Locate the cell with the specified text and output its (x, y) center coordinate. 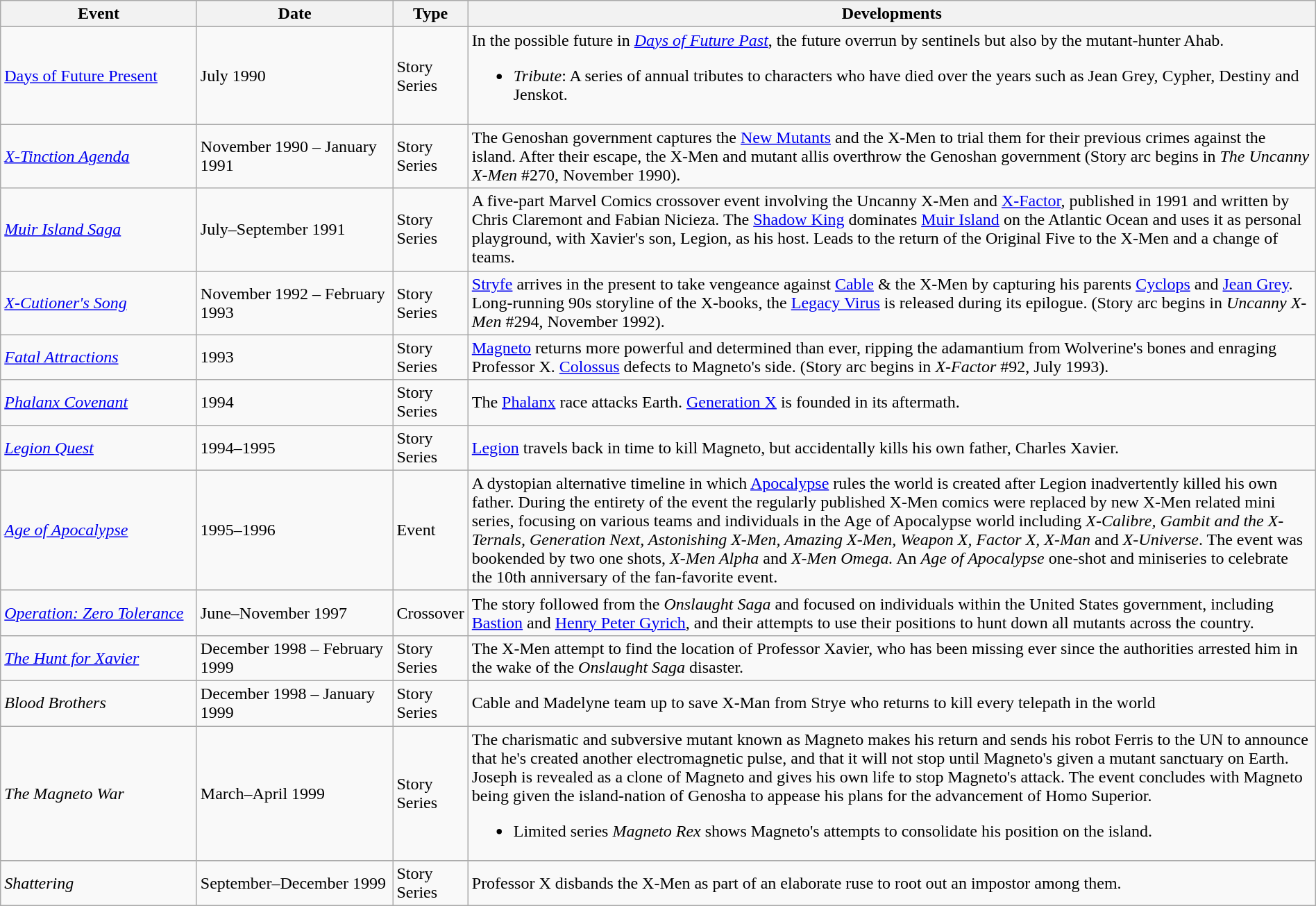
Muir Island Saga (99, 229)
X-Tinction Agenda (99, 156)
Legion travels back in time to kill Magneto, but accidentally kills his own father, Charles Xavier. (891, 447)
Phalanx Covenant (99, 403)
June–November 1997 (294, 612)
Cable and Madelyne team up to save X-Man from Strye who returns to kill every telepath in the world (891, 703)
1994–1995 (294, 447)
Date (294, 14)
Crossover (430, 612)
The Magneto War (99, 794)
Shattering (99, 883)
September–December 1999 (294, 883)
X-Cutioner's Song (99, 303)
Age of Apocalypse (99, 530)
1995–1996 (294, 530)
Type (430, 14)
Professor X disbands the X-Men as part of an elaborate ruse to root out an impostor among them. (891, 883)
Developments (891, 14)
Blood Brothers (99, 703)
1994 (294, 403)
Days of Future Present (99, 76)
Legion Quest (99, 447)
Fatal Attractions (99, 357)
December 1998 – February 1999 (294, 658)
The Phalanx race attacks Earth. Generation X is founded in its aftermath. (891, 403)
The Hunt for Xavier (99, 658)
Operation: Zero Tolerance (99, 612)
March–April 1999 (294, 794)
July–September 1991 (294, 229)
July 1990 (294, 76)
1993 (294, 357)
December 1998 – January 1999 (294, 703)
November 1990 – January 1991 (294, 156)
November 1992 – February 1993 (294, 303)
